Locate the cell with the specified text and output its [X, Y] center coordinate. 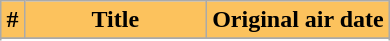
Title [116, 20]
# [12, 20]
Original air date [298, 20]
